Identify which cell holds the provided text, then report its [X, Y] central coordinate. 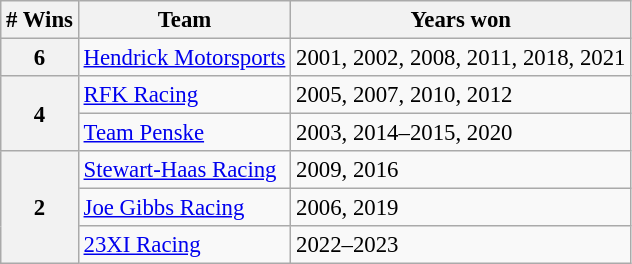
Hendrick Motorsports [184, 58]
2009, 2016 [461, 170]
# Wins [40, 20]
Team [184, 20]
2001, 2002, 2008, 2011, 2018, 2021 [461, 58]
2022–2023 [461, 245]
Joe Gibbs Racing [184, 208]
RFK Racing [184, 95]
Stewart-Haas Racing [184, 170]
2005, 2007, 2010, 2012 [461, 95]
Team Penske [184, 133]
23XI Racing [184, 245]
2006, 2019 [461, 208]
4 [40, 114]
2003, 2014–2015, 2020 [461, 133]
Years won [461, 20]
6 [40, 58]
2 [40, 208]
